Capture the cell that displays the provided text and extract its (x, y) central coordinate. 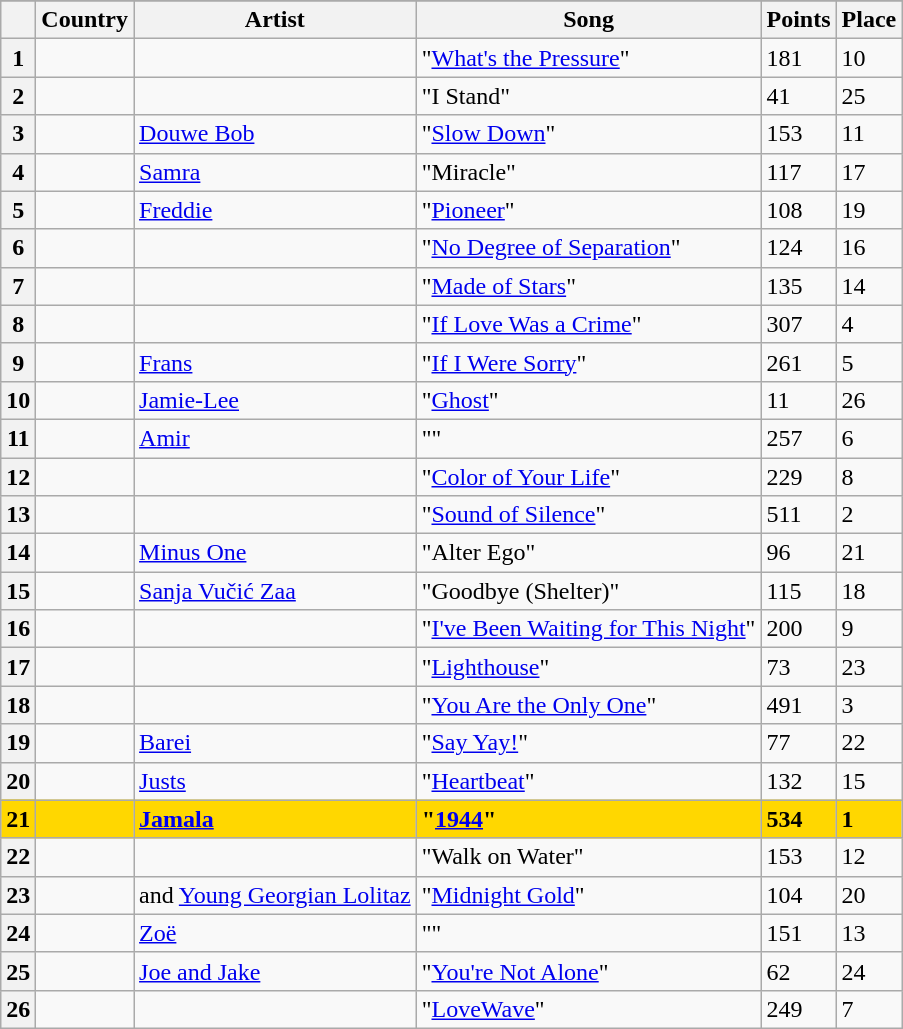
Place (869, 20)
249 (798, 1009)
200 (798, 629)
"Slow Down" (588, 134)
Zoë (276, 933)
104 (798, 895)
Jamie-Lee (276, 400)
Justs (276, 781)
229 (798, 477)
"Alter Ego" (588, 553)
"You Are the Only One" (588, 705)
"Miracle" (588, 172)
"No Degree of Separation" (588, 248)
124 (798, 248)
"Made of Stars" (588, 286)
Artist (276, 20)
"What's the Pressure" (588, 58)
257 (798, 438)
Jamala (276, 819)
307 (798, 324)
534 (798, 819)
62 (798, 971)
261 (798, 362)
77 (798, 743)
"You're Not Alone" (588, 971)
108 (798, 210)
"Goodbye (Shelter)" (588, 591)
"I Stand" (588, 96)
and Young Georgian Lolitaz (276, 895)
"LoveWave" (588, 1009)
491 (798, 705)
511 (798, 515)
"Walk on Water" (588, 857)
Joe and Jake (276, 971)
Minus One (276, 553)
"Midnight Gold" (588, 895)
96 (798, 553)
Sanja Vučić Zaa (276, 591)
115 (798, 591)
Frans (276, 362)
41 (798, 96)
Amir (276, 438)
Barei (276, 743)
Douwe Bob (276, 134)
"1944" (588, 819)
73 (798, 667)
"Heartbeat" (588, 781)
"Sound of Silence" (588, 515)
181 (798, 58)
"Pioneer" (588, 210)
"I've Been Waiting for This Night" (588, 629)
117 (798, 172)
Points (798, 20)
151 (798, 933)
Samra (276, 172)
Country (85, 20)
"Say Yay!" (588, 743)
Freddie (276, 210)
"Color of Your Life" (588, 477)
"If Love Was a Crime" (588, 324)
132 (798, 781)
"Ghost" (588, 400)
"Lighthouse" (588, 667)
135 (798, 286)
Song (588, 20)
"If I Were Sorry" (588, 362)
